Determine the (x, y) coordinate at the center of the cell enclosing the given text.  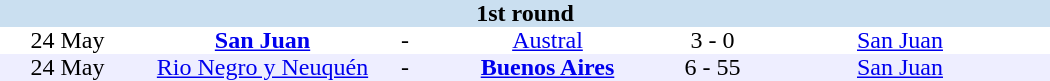
Buenos Aires (548, 68)
Austral (548, 40)
Rio Negro y Neuquén (262, 68)
6 - 55 (712, 68)
3 - 0 (712, 40)
1st round (525, 14)
